For the text-containing cell, return its midpoint in [x, y] coordinate format. 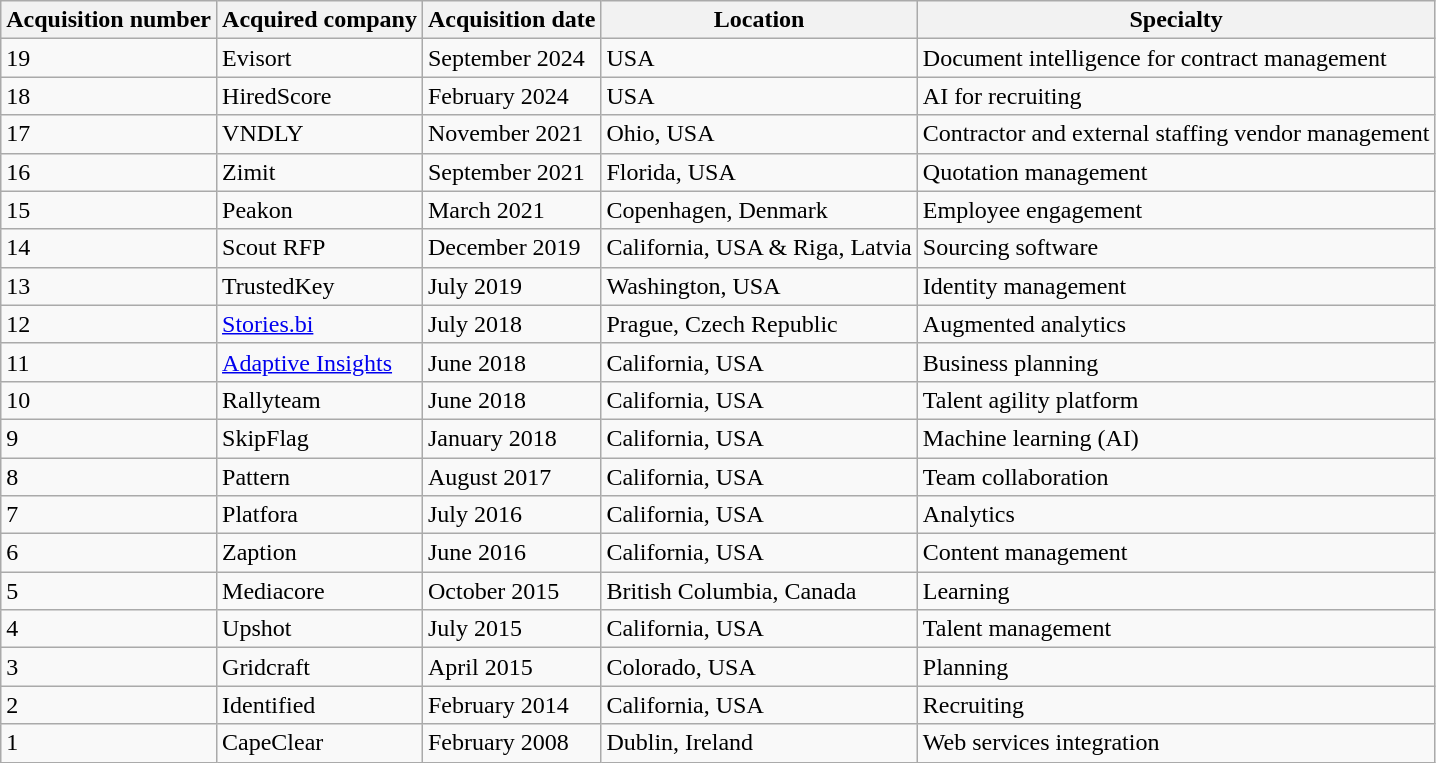
March 2021 [511, 210]
Identified [320, 705]
January 2018 [511, 438]
California, USA & Riga, Latvia [759, 248]
Rallyteam [320, 400]
CapeClear [320, 743]
Recruiting [1176, 705]
Dublin, Ireland [759, 743]
Content management [1176, 553]
Zimit [320, 172]
Ohio, USA [759, 134]
Machine learning (AI) [1176, 438]
7 [109, 515]
August 2017 [511, 477]
February 2024 [511, 96]
July 2018 [511, 324]
Contractor and external staffing vendor management [1176, 134]
Evisort [320, 58]
Sourcing software [1176, 248]
8 [109, 477]
Web services integration [1176, 743]
June 2016 [511, 553]
2 [109, 705]
February 2014 [511, 705]
5 [109, 591]
Mediacore [320, 591]
Zaption [320, 553]
Identity management [1176, 286]
14 [109, 248]
Business planning [1176, 362]
19 [109, 58]
3 [109, 667]
VNDLY [320, 134]
September 2021 [511, 172]
July 2016 [511, 515]
10 [109, 400]
12 [109, 324]
4 [109, 629]
Pattern [320, 477]
6 [109, 553]
HiredScore [320, 96]
SkipFlag [320, 438]
Adaptive Insights [320, 362]
Acquired company [320, 20]
Peakon [320, 210]
AI for recruiting [1176, 96]
17 [109, 134]
TrustedKey [320, 286]
British Columbia, Canada [759, 591]
Analytics [1176, 515]
September 2024 [511, 58]
February 2008 [511, 743]
Team collaboration [1176, 477]
Florida, USA [759, 172]
Document intelligence for contract management [1176, 58]
1 [109, 743]
13 [109, 286]
Talent management [1176, 629]
July 2015 [511, 629]
Copenhagen, Denmark [759, 210]
April 2015 [511, 667]
Talent agility platform [1176, 400]
Platfora [320, 515]
Specialty [1176, 20]
December 2019 [511, 248]
9 [109, 438]
July 2019 [511, 286]
Prague, Czech Republic [759, 324]
Planning [1176, 667]
18 [109, 96]
11 [109, 362]
Washington, USA [759, 286]
Acquisition date [511, 20]
15 [109, 210]
Acquisition number [109, 20]
Quotation management [1176, 172]
October 2015 [511, 591]
Employee engagement [1176, 210]
Stories.bi [320, 324]
Scout RFP [320, 248]
Augmented analytics [1176, 324]
Colorado, USA [759, 667]
Gridcraft [320, 667]
Learning [1176, 591]
Upshot [320, 629]
Location [759, 20]
November 2021 [511, 134]
16 [109, 172]
